Identify which cell holds the provided text, then report its [X, Y] central coordinate. 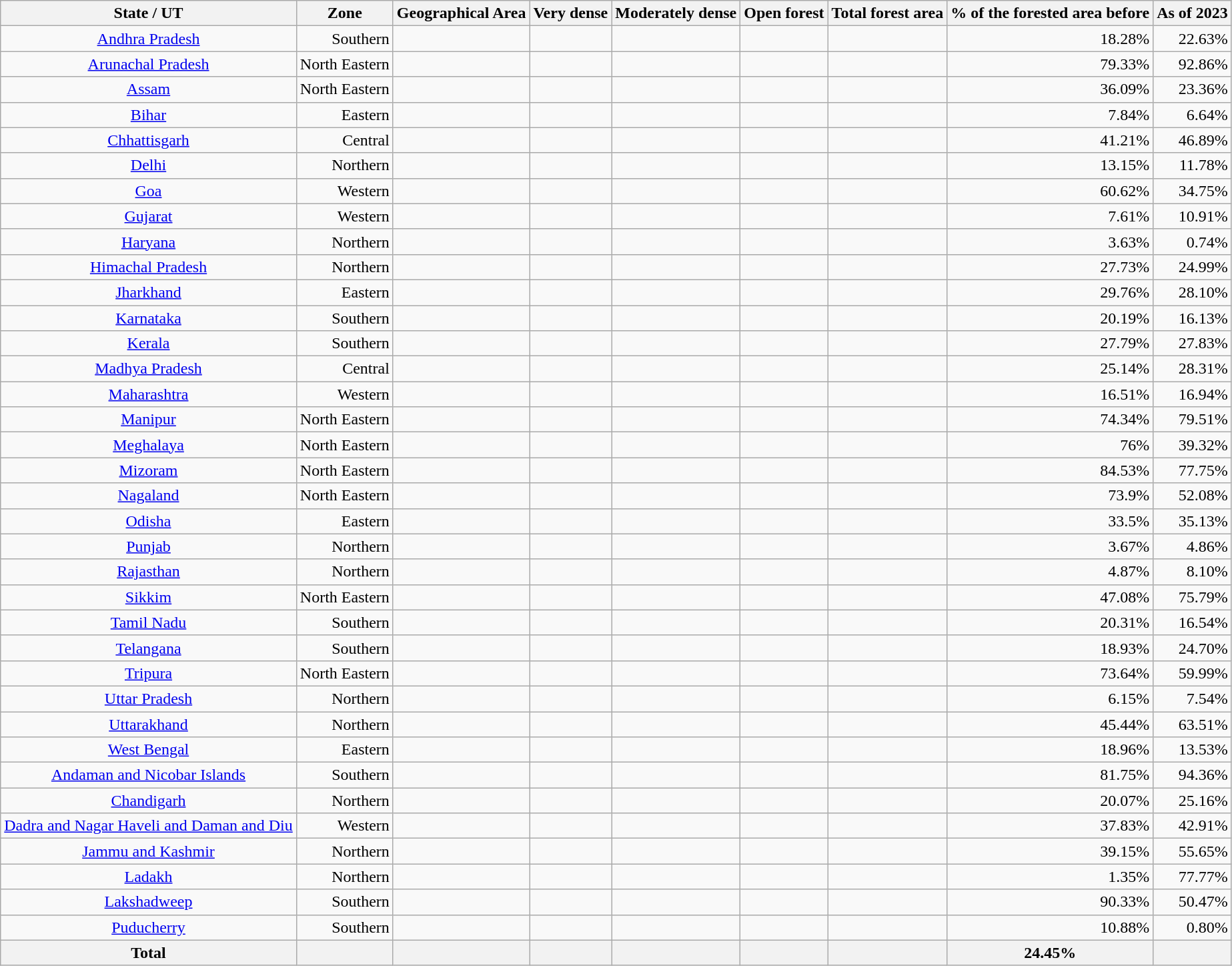
Geographical Area [462, 13]
37.83% [1050, 826]
16.13% [1193, 318]
41.21% [1050, 140]
77.75% [1193, 470]
24.45% [1050, 953]
34.75% [1193, 191]
Nagaland [149, 496]
10.91% [1193, 216]
81.75% [1050, 775]
16.51% [1050, 394]
Meghalaya [149, 445]
23.36% [1193, 89]
Andhra Pradesh [149, 39]
Puducherry [149, 927]
6.15% [1050, 698]
Uttarakhand [149, 724]
76% [1050, 445]
20.31% [1050, 622]
Telangana [149, 648]
Andaman and Nicobar Islands [149, 775]
Rajasthan [149, 572]
42.91% [1193, 826]
Odisha [149, 521]
92.86% [1193, 64]
Zone [344, 13]
Delhi [149, 165]
Mizoram [149, 470]
45.44% [1050, 724]
20.07% [1050, 801]
73.9% [1050, 496]
Maharashtra [149, 394]
Assam [149, 89]
Ladakh [149, 877]
3.63% [1050, 241]
4.87% [1050, 572]
Jharkhand [149, 292]
7.54% [1193, 698]
Karnataka [149, 318]
Chhattisgarh [149, 140]
60.62% [1050, 191]
Total forest area [887, 13]
7.84% [1050, 115]
24.70% [1193, 648]
6.64% [1193, 115]
74.34% [1050, 420]
Moderately dense [676, 13]
35.13% [1193, 521]
33.5% [1050, 521]
Himachal Pradesh [149, 267]
16.54% [1193, 622]
25.14% [1050, 369]
27.79% [1050, 344]
West Bengal [149, 750]
Lakshadweep [149, 902]
16.94% [1193, 394]
Sikkim [149, 597]
27.73% [1050, 267]
59.99% [1193, 673]
36.09% [1050, 89]
0.80% [1193, 927]
73.64% [1050, 673]
Uttar Pradesh [149, 698]
1.35% [1050, 877]
Total [149, 953]
18.28% [1050, 39]
63.51% [1193, 724]
Bihar [149, 115]
79.51% [1193, 420]
55.65% [1193, 851]
Kerala [149, 344]
13.15% [1050, 165]
Madhya Pradesh [149, 369]
11.78% [1193, 165]
Goa [149, 191]
75.79% [1193, 597]
Tamil Nadu [149, 622]
47.08% [1050, 597]
28.31% [1193, 369]
27.83% [1193, 344]
13.53% [1193, 750]
90.33% [1050, 902]
State / UT [149, 13]
94.36% [1193, 775]
3.67% [1050, 546]
0.74% [1193, 241]
18.96% [1050, 750]
79.33% [1050, 64]
46.89% [1193, 140]
52.08% [1193, 496]
39.32% [1193, 445]
20.19% [1050, 318]
Dadra and Nagar Haveli and Daman and Diu [149, 826]
7.61% [1050, 216]
8.10% [1193, 572]
Haryana [149, 241]
77.77% [1193, 877]
4.86% [1193, 546]
Very dense [571, 13]
22.63% [1193, 39]
Punjab [149, 546]
Tripura [149, 673]
18.93% [1050, 648]
Manipur [149, 420]
28.10% [1193, 292]
Gujarat [149, 216]
Jammu and Kashmir [149, 851]
10.88% [1050, 927]
Open forest [784, 13]
Arunachal Pradesh [149, 64]
25.16% [1193, 801]
Chandigarh [149, 801]
84.53% [1050, 470]
As of 2023 [1193, 13]
24.99% [1193, 267]
50.47% [1193, 902]
39.15% [1050, 851]
% of the forested area before [1050, 13]
29.76% [1050, 292]
